Capture the cell that displays the provided text and extract its (x, y) central coordinate. 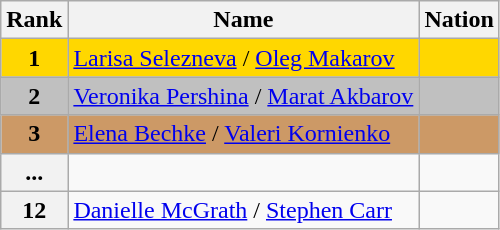
Name (244, 20)
Elena Bechke / Valeri Kornienko (244, 134)
... (34, 172)
1 (34, 58)
Larisa Selezneva / Oleg Makarov (244, 58)
3 (34, 134)
Veronika Pershina / Marat Akbarov (244, 96)
2 (34, 96)
Danielle McGrath / Stephen Carr (244, 210)
12 (34, 210)
Nation (459, 20)
Rank (34, 20)
